For the text-containing cell, return its midpoint in (X, Y) coordinate format. 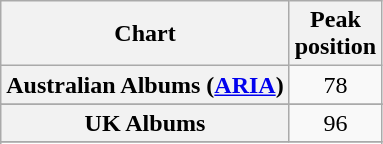
78 (335, 85)
Peakposition (335, 34)
Chart (145, 34)
Australian Albums (ARIA) (145, 85)
UK Albums (145, 123)
96 (335, 123)
